Determine the [X, Y] coordinate at the center of the cell enclosing the given text.  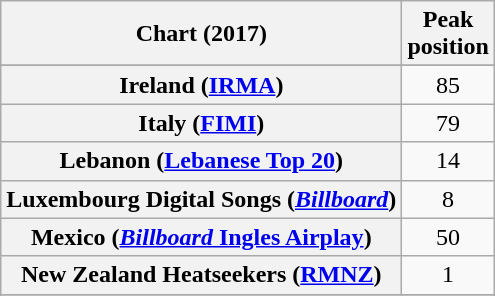
New Zealand Heatseekers (RMNZ) [202, 275]
50 [448, 237]
85 [448, 85]
79 [448, 123]
Italy (FIMI) [202, 123]
Chart (2017) [202, 34]
1 [448, 275]
Ireland (IRMA) [202, 85]
Lebanon (Lebanese Top 20) [202, 161]
8 [448, 199]
Luxembourg Digital Songs (Billboard) [202, 199]
Peak position [448, 34]
Mexico (Billboard Ingles Airplay) [202, 237]
14 [448, 161]
